Search for the cell housing the specified text and yield its (X, Y) center coordinate. 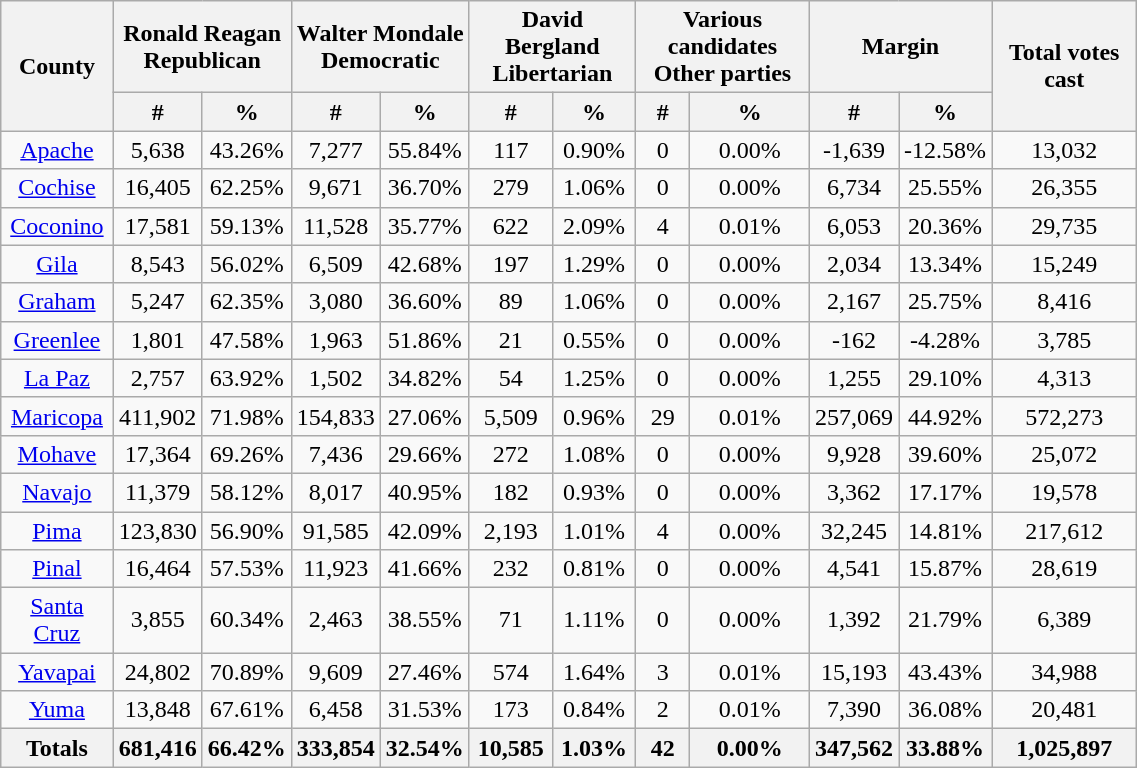
43.43% (946, 672)
10,585 (510, 748)
63.92% (246, 378)
-4.28% (946, 340)
41.66% (424, 569)
3,785 (1064, 340)
2,034 (854, 264)
3,362 (854, 492)
Mohave (57, 454)
62.25% (246, 188)
2 (662, 710)
411,902 (158, 416)
36.60% (424, 302)
2,463 (336, 620)
182 (510, 492)
40.95% (424, 492)
25,072 (1064, 454)
15,193 (854, 672)
347,562 (854, 748)
Apache (57, 150)
-162 (854, 340)
27.46% (424, 672)
7,390 (854, 710)
42.09% (424, 531)
42 (662, 748)
20.36% (946, 226)
572,273 (1064, 416)
11,379 (158, 492)
681,416 (158, 748)
15,249 (1064, 264)
2,193 (510, 531)
21 (510, 340)
89 (510, 302)
0.81% (594, 569)
197 (510, 264)
25.55% (946, 188)
4,313 (1064, 378)
11,923 (336, 569)
29 (662, 416)
21.79% (946, 620)
9,928 (854, 454)
42.68% (424, 264)
-1,639 (854, 150)
32.54% (424, 748)
272 (510, 454)
Greenlee (57, 340)
6,458 (336, 710)
1.08% (594, 454)
Cochise (57, 188)
8,543 (158, 264)
3 (662, 672)
59.13% (246, 226)
622 (510, 226)
55.84% (424, 150)
Ronald ReaganRepublican (202, 47)
44.92% (946, 416)
1,502 (336, 378)
Navajo (57, 492)
0.93% (594, 492)
71.98% (246, 416)
0.96% (594, 416)
1.01% (594, 531)
333,854 (336, 748)
25.75% (946, 302)
28,619 (1064, 569)
56.90% (246, 531)
117 (510, 150)
58.12% (246, 492)
David BerglandLibertarian (552, 47)
9,671 (336, 188)
26,355 (1064, 188)
16,464 (158, 569)
123,830 (158, 531)
Coconino (57, 226)
66.42% (246, 748)
Santa Cruz (57, 620)
13,848 (158, 710)
57.53% (246, 569)
15.87% (946, 569)
9,609 (336, 672)
County (57, 66)
17,364 (158, 454)
27.06% (424, 416)
13,032 (1064, 150)
56.02% (246, 264)
70.89% (246, 672)
31.53% (424, 710)
13.34% (946, 264)
0.84% (594, 710)
51.86% (424, 340)
2,757 (158, 378)
1.25% (594, 378)
1.03% (594, 748)
19,578 (1064, 492)
1.64% (594, 672)
5,509 (510, 416)
0.90% (594, 150)
39.60% (946, 454)
Totals (57, 748)
1,392 (854, 620)
2.09% (594, 226)
24,802 (158, 672)
Gila (57, 264)
34.82% (424, 378)
6,053 (854, 226)
17,581 (158, 226)
4,541 (854, 569)
7,277 (336, 150)
34,988 (1064, 672)
Yavapai (57, 672)
154,833 (336, 416)
29,735 (1064, 226)
173 (510, 710)
36.08% (946, 710)
62.35% (246, 302)
11,528 (336, 226)
43.26% (246, 150)
8,416 (1064, 302)
1,025,897 (1064, 748)
36.70% (424, 188)
Maricopa (57, 416)
3,080 (336, 302)
1,963 (336, 340)
Walter MondaleDemocratic (380, 47)
1.29% (594, 264)
6,734 (854, 188)
35.77% (424, 226)
1,255 (854, 378)
232 (510, 569)
279 (510, 188)
32,245 (854, 531)
Various candidatesOther parties (722, 47)
16,405 (158, 188)
67.61% (246, 710)
29.10% (946, 378)
La Paz (57, 378)
Margin (900, 47)
257,069 (854, 416)
Pima (57, 531)
2,167 (854, 302)
Pinal (57, 569)
0.55% (594, 340)
1,801 (158, 340)
7,436 (336, 454)
60.34% (246, 620)
20,481 (1064, 710)
29.66% (424, 454)
17.17% (946, 492)
Yuma (57, 710)
5,247 (158, 302)
574 (510, 672)
Graham (57, 302)
1.11% (594, 620)
6,509 (336, 264)
6,389 (1064, 620)
5,638 (158, 150)
38.55% (424, 620)
14.81% (946, 531)
3,855 (158, 620)
54 (510, 378)
91,585 (336, 531)
69.26% (246, 454)
47.58% (246, 340)
33.88% (946, 748)
Total votes cast (1064, 66)
71 (510, 620)
-12.58% (946, 150)
217,612 (1064, 531)
8,017 (336, 492)
